For the text-containing cell, return its midpoint in (x, y) coordinate format. 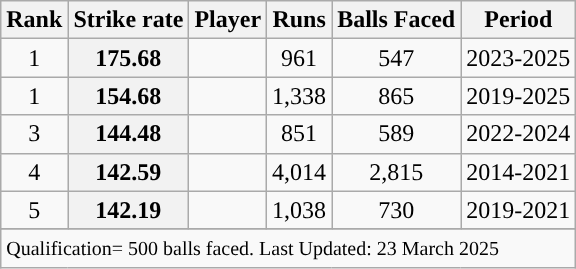
5 (34, 210)
4 (34, 172)
3 (34, 134)
2019-2025 (518, 96)
547 (396, 58)
142.19 (128, 210)
154.68 (128, 96)
2023-2025 (518, 58)
142.59 (128, 172)
175.68 (128, 58)
1,338 (300, 96)
4,014 (300, 172)
589 (396, 134)
961 (300, 58)
Period (518, 20)
Rank (34, 20)
2014-2021 (518, 172)
Qualification= 500 balls faced. Last Updated: 23 March 2025 (288, 248)
2,815 (396, 172)
Strike rate (128, 20)
2022-2024 (518, 134)
865 (396, 96)
730 (396, 210)
Player (228, 20)
Balls Faced (396, 20)
144.48 (128, 134)
Runs (300, 20)
851 (300, 134)
2019-2021 (518, 210)
1,038 (300, 210)
